Output the (X, Y) coordinate of the center of the cell containing the given text.  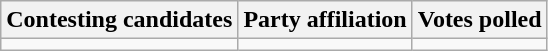
Party affiliation (325, 20)
Contesting candidates (120, 20)
Votes polled (480, 20)
